Extract the [X, Y] coordinate from the center of the cell holding the provided text.  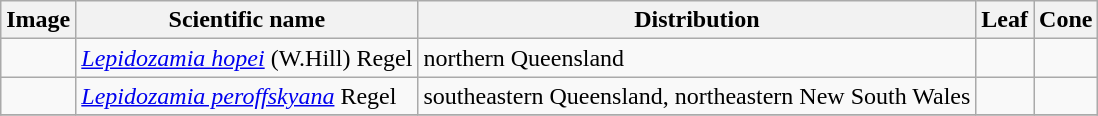
Image [38, 20]
southeastern Queensland, northeastern New South Wales [697, 96]
Lepidozamia hopei (W.Hill) Regel [247, 58]
northern Queensland [697, 58]
Scientific name [247, 20]
Leaf [1005, 20]
Distribution [697, 20]
Lepidozamia peroffskyana Regel [247, 96]
Cone [1066, 20]
